Determine the [x, y] coordinate at the center of the cell enclosing the given text.  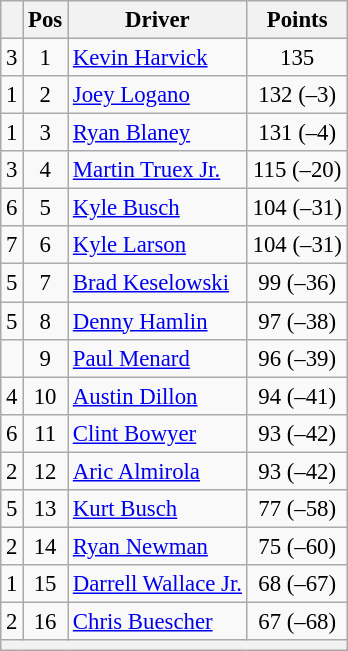
67 (–68) [297, 621]
94 (–41) [297, 396]
115 (–20) [297, 170]
Ryan Blaney [158, 133]
Martin Truex Jr. [158, 170]
Kevin Harvick [158, 58]
Chris Buescher [158, 621]
16 [46, 621]
99 (–36) [297, 283]
13 [46, 509]
77 (–58) [297, 509]
Joey Logano [158, 95]
9 [46, 358]
97 (–38) [297, 321]
Ryan Newman [158, 546]
75 (–60) [297, 546]
11 [46, 433]
Brad Keselowski [158, 283]
12 [46, 471]
8 [46, 321]
14 [46, 546]
96 (–39) [297, 358]
Driver [158, 20]
10 [46, 396]
135 [297, 58]
132 (–3) [297, 95]
15 [46, 584]
Kyle Larson [158, 245]
Points [297, 20]
Kyle Busch [158, 208]
Kurt Busch [158, 509]
Clint Bowyer [158, 433]
Austin Dillon [158, 396]
131 (–4) [297, 133]
68 (–67) [297, 584]
Aric Almirola [158, 471]
Darrell Wallace Jr. [158, 584]
Pos [46, 20]
Paul Menard [158, 358]
Denny Hamlin [158, 321]
